From the cell containing the given text, extract its center point as (X, Y) coordinate. 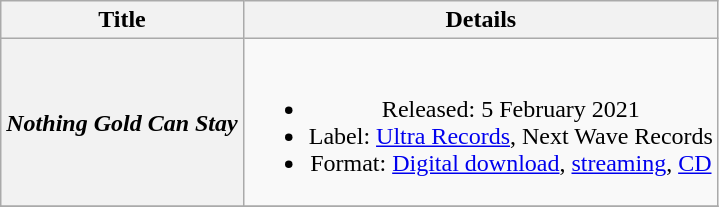
Nothing Gold Can Stay (122, 122)
Released: 5 February 2021Label: Ultra Records, Next Wave RecordsFormat: Digital download, streaming, CD (480, 122)
Details (480, 20)
Title (122, 20)
